Return the [x, y] coordinate for the center point of the cell that contains the specified text.  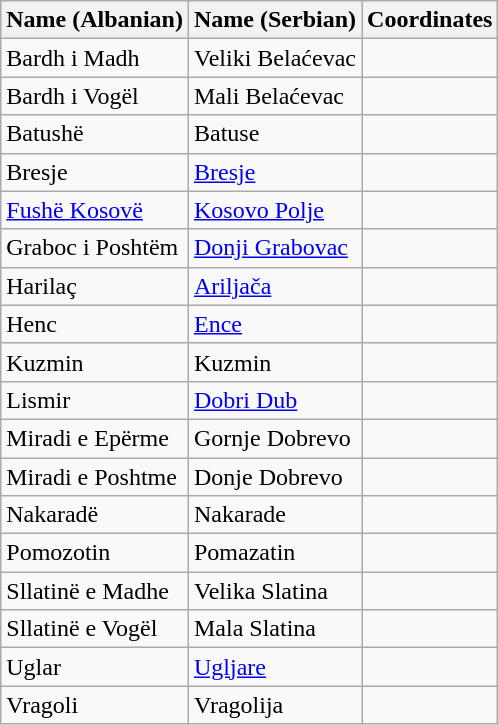
Mala Slatina [274, 629]
Sllatinë e Madhe [95, 591]
Mali Belaćevac [274, 96]
Vragoli [95, 705]
Donji Grabovac [274, 248]
Name (Albanian) [95, 20]
Batuse [274, 134]
Velika Slatina [274, 591]
Gornje Dobrevo [274, 438]
Graboc i Poshtëm [95, 248]
Bardh i Vogël [95, 96]
Batushë [95, 134]
Veliki Belaćevac [274, 58]
Fushë Kosovë [95, 210]
Ariljača [274, 286]
Nakarade [274, 515]
Coordinates [430, 20]
Ence [274, 324]
Kosovo Polje [274, 210]
Harilaç [95, 286]
Miradi e Poshtme [95, 477]
Dobri Dub [274, 400]
Name (Serbian) [274, 20]
Pomazatin [274, 553]
Miradi e Epërme [95, 438]
Uglar [95, 667]
Pomozotin [95, 553]
Nakaradë [95, 515]
Ugljare [274, 667]
Sllatinë e Vogël [95, 629]
Donje Dobrevo [274, 477]
Henc [95, 324]
Bardh i Madh [95, 58]
Vragolija [274, 705]
Lismir [95, 400]
